Detect which cell encompasses the target text, then output its (X, Y) center coordinate. 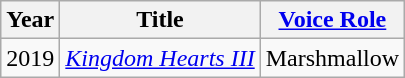
Title (160, 20)
Voice Role (332, 20)
Kingdom Hearts III (160, 58)
2019 (30, 58)
Year (30, 20)
Marshmallow (332, 58)
